Return the [X, Y] coordinate for the center point of the cell that contains the specified text.  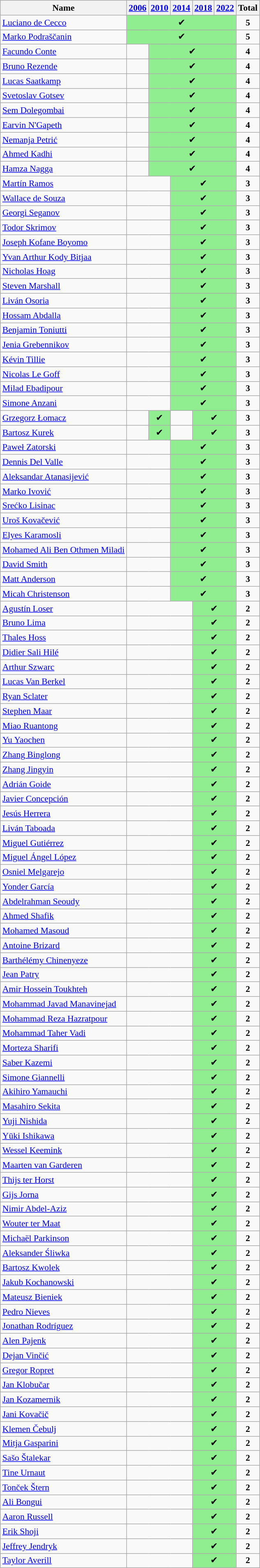
Benjamin Toniutti [64, 330]
Martín Ramos [64, 184]
Bruno Rezende [64, 67]
Nicholas Hoag [64, 271]
Stephen Maar [64, 711]
Thales Hoss [64, 638]
Jani Kovačič [64, 1414]
Mohammad Taher Vadi [64, 1033]
Lucas Saatkamp [64, 81]
Abdelrahman Seoudy [64, 901]
Mohamed Ali Ben Othmen Miladi [64, 550]
Jakub Kochanowski [64, 1283]
2018 [203, 8]
Elyes Karamosli [64, 535]
Mateusz Bieniek [64, 1297]
2006 [137, 8]
Tine Urnaut [64, 1473]
Maarten van Garderen [64, 1165]
Yuji Nishida [64, 1121]
Yu Yaochen [64, 740]
Kévin Tillie [64, 359]
Osniel Melgarejo [64, 872]
Didier Sali Hilé [64, 653]
Marko Podraščanin [64, 37]
Matt Anderson [64, 579]
Nimir Abdel-Aziz [64, 1209]
Dejan Vinčić [64, 1356]
Zhang Jingyin [64, 770]
Mohamed Masoud [64, 931]
Miguel Gutiérrez [64, 843]
Adrián Goide [64, 784]
Nemanja Petrić [64, 140]
Akihiro Yamauchi [64, 1092]
Paweł Zatorski [64, 447]
Ryan Sclater [64, 697]
Wouter ter Maat [64, 1224]
Yvan Arthur Kody Bitjaa [64, 257]
Mohammad Javad Manavinejad [64, 1004]
Marko Ivović [64, 491]
Ahmed Kadhi [64, 154]
2022 [225, 8]
Bartosz Kwolek [64, 1268]
Javier Concepción [64, 799]
Svetoslav Gotsev [64, 96]
Yonder García [64, 887]
Alen Pajenk [64, 1341]
Jean Patry [64, 975]
Erik Shoji [64, 1531]
Srećko Lisinac [64, 506]
Milad Ebadipour [64, 389]
Earvin N'Gapeth [64, 125]
Agustín Loser [64, 609]
Liván Osoria [64, 301]
Hamza Nagga [64, 169]
Georgi Seganov [64, 213]
Saber Kazemi [64, 1063]
Joseph Kofane Boyomo [64, 242]
Luciano de Cecco [64, 23]
Sašo Štalekar [64, 1458]
Lucas Van Berkel [64, 682]
Nicolas Le Goff [64, 374]
Mitja Gasparini [64, 1443]
Gijs Jorna [64, 1195]
Klemen Čebulj [64, 1429]
Total [248, 8]
Taylor Averill [64, 1561]
Micah Christenson [64, 594]
Thijs ter Horst [64, 1180]
Aleksandar Atanasijević [64, 477]
Jonathan Rodríguez [64, 1326]
Bruno Lima [64, 623]
Amir Hossein Toukhteh [64, 989]
Aaron Russell [64, 1517]
Miao Ruantong [64, 726]
Steven Marshall [64, 286]
Jeffrey Jendryk [64, 1546]
Yūki Ishikawa [64, 1136]
Grzegorz Łomacz [64, 418]
Facundo Conte [64, 52]
Uroš Kovačević [64, 521]
Bartosz Kurek [64, 433]
Simone Anzani [64, 403]
Gregor Ropret [64, 1370]
Antoine Brizard [64, 945]
2010 [159, 8]
Wessel Keemink [64, 1151]
Liván Taboada [64, 828]
Name [64, 8]
Todor Skrimov [64, 228]
Aleksander Śliwka [64, 1253]
Hossam Abdalla [64, 315]
Barthélémy Chinenyeze [64, 960]
Zhang Binglong [64, 755]
Simone Giannelli [64, 1077]
Masahiro Sekita [64, 1107]
Dennis Del Valle [64, 462]
Wallace de Souza [64, 198]
David Smith [64, 565]
Arthur Szwarc [64, 667]
Ali Bongui [64, 1502]
Tonček Štern [64, 1487]
Morteza Sharifi [64, 1048]
Ahmed Shafik [64, 916]
Sem Dolegombai [64, 111]
Pedro Nieves [64, 1312]
Miguel Ángel López [64, 857]
Michaël Parkinson [64, 1239]
Mohammad Reza Hazratpour [64, 1019]
Jenia Grebennikov [64, 345]
2014 [182, 8]
Jan Klobučar [64, 1385]
Jan Kozamernik [64, 1400]
Jesús Herrera [64, 814]
